From the cell containing the given text, extract its center point as [x, y] coordinate. 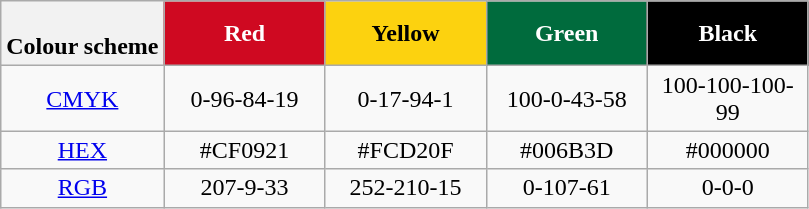
Black [728, 34]
0-107-61 [566, 188]
#006B3D [566, 150]
#000000 [728, 150]
#FCD20F [406, 150]
207-9-33 [244, 188]
#CF0921 [244, 150]
0-17-94-1 [406, 98]
Colour scheme [82, 34]
RGB [82, 188]
100-0-43-58 [566, 98]
Green [566, 34]
Red [244, 34]
CMYK [82, 98]
HEX [82, 150]
100-100-100-99 [728, 98]
Yellow [406, 34]
0-96-84-19 [244, 98]
0-0-0 [728, 188]
252-210-15 [406, 188]
